Return the [x, y] coordinate for the center point of the cell that contains the specified text.  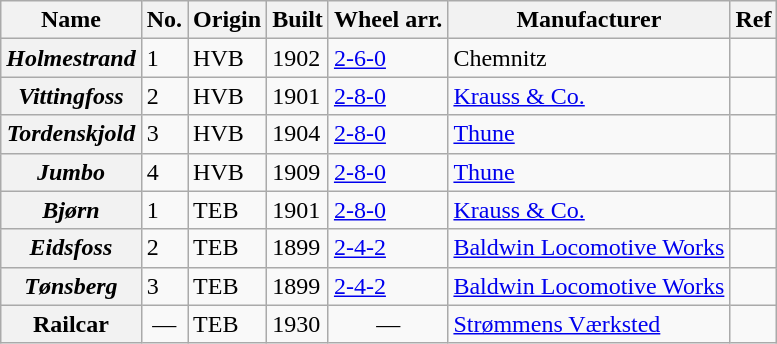
Strømmens Værksted [589, 324]
Origin [228, 20]
1904 [298, 134]
Tønsberg [71, 286]
4 [164, 172]
Vittingfoss [71, 96]
Tordenskjold [71, 134]
1909 [298, 172]
Built [298, 20]
Name [71, 20]
No. [164, 20]
Wheel arr. [388, 20]
Railcar [71, 324]
Manufacturer [589, 20]
Jumbo [71, 172]
2-6-0 [388, 58]
Bjørn [71, 210]
Holmestrand [71, 58]
Eidsfoss [71, 248]
1930 [298, 324]
Ref [754, 20]
1902 [298, 58]
Chemnitz [589, 58]
